Locate the cell with the specified text and output its (x, y) center coordinate. 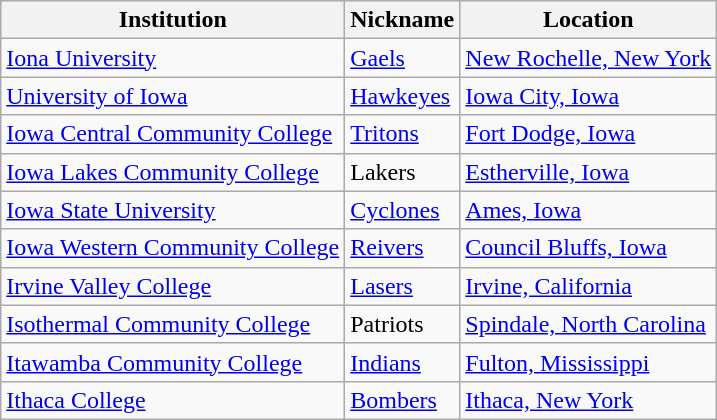
Itawamba Community College (173, 362)
Isothermal Community College (173, 324)
Tritons (402, 134)
Lakers (402, 172)
Hawkeyes (402, 96)
Irvine Valley College (173, 286)
Iowa Western Community College (173, 248)
Iowa Central Community College (173, 134)
Iowa Lakes Community College (173, 172)
Iowa City, Iowa (588, 96)
Estherville, Iowa (588, 172)
Institution (173, 20)
Location (588, 20)
Reivers (402, 248)
Lasers (402, 286)
Irvine, California (588, 286)
Fort Dodge, Iowa (588, 134)
Gaels (402, 58)
Iowa State University (173, 210)
University of Iowa (173, 96)
Ithaca College (173, 400)
Patriots (402, 324)
Indians (402, 362)
Iona University (173, 58)
Council Bluffs, Iowa (588, 248)
Cyclones (402, 210)
Bombers (402, 400)
Ames, Iowa (588, 210)
Fulton, Mississippi (588, 362)
Ithaca, New York (588, 400)
Spindale, North Carolina (588, 324)
New Rochelle, New York (588, 58)
Nickname (402, 20)
